Identify which cell holds the provided text, then report its [X, Y] central coordinate. 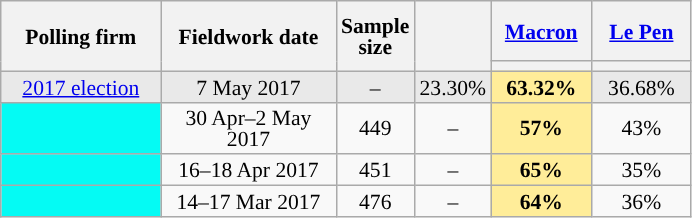
30 Apr–2 May 2017 [248, 128]
64% [541, 202]
Fieldwork date [248, 36]
23.30% [452, 86]
16–18 Apr 2017 [248, 170]
57% [541, 128]
2017 election [81, 86]
Polling firm [81, 36]
Le Pen [641, 31]
14–17 Mar 2017 [248, 202]
476 [375, 202]
449 [375, 128]
36% [641, 202]
63.32% [541, 86]
35% [641, 170]
Samplesize [375, 36]
43% [641, 128]
65% [541, 170]
Macron [541, 31]
451 [375, 170]
36.68% [641, 86]
7 May 2017 [248, 86]
